Determine the (x, y) coordinate at the center of the cell enclosing the given text.  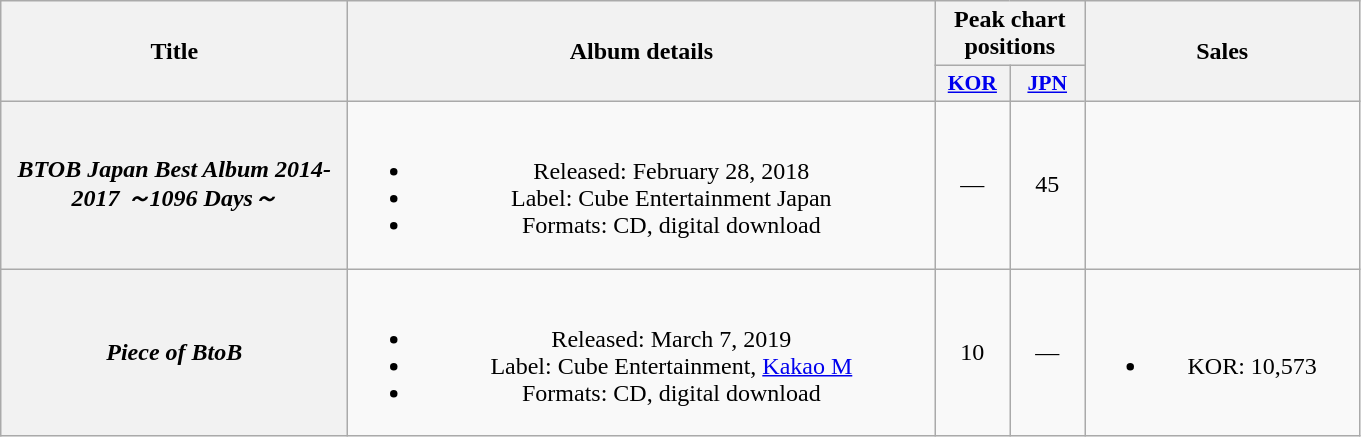
Released: March 7, 2019 Label: Cube Entertainment, Kakao MFormats: CD, digital download (642, 352)
10 (972, 352)
Sales (1222, 52)
JPN (1048, 84)
KOR (972, 84)
45 (1048, 184)
Released: February 28, 2018 Label: Cube Entertainment JapanFormats: CD, digital download (642, 184)
KOR: 10,573 (1222, 352)
Title (174, 52)
BTOB Japan Best Album 2014-2017 ～1096 Days～ (174, 184)
Piece of BtoB (174, 352)
Album details (642, 52)
Peak chart positions (1010, 34)
